Identify which cell holds the provided text, then report its (X, Y) central coordinate. 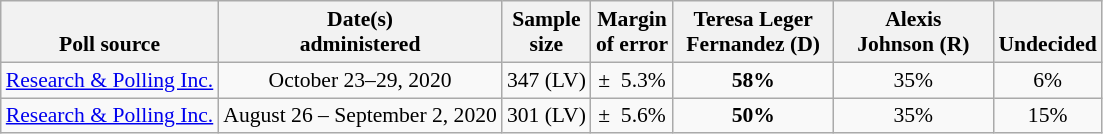
Date(s)administered (360, 32)
15% (1047, 116)
Samplesize (546, 32)
± 5.6% (632, 116)
301 (LV) (546, 116)
58% (753, 80)
October 23–29, 2020 (360, 80)
Poll source (110, 32)
AlexisJohnson (R) (913, 32)
6% (1047, 80)
Marginof error (632, 32)
August 26 – September 2, 2020 (360, 116)
50% (753, 116)
Teresa LegerFernandez (D) (753, 32)
± 5.3% (632, 80)
347 (LV) (546, 80)
Undecided (1047, 32)
